Find where the given text appears and provide that cell's center as (X, Y) coordinate. 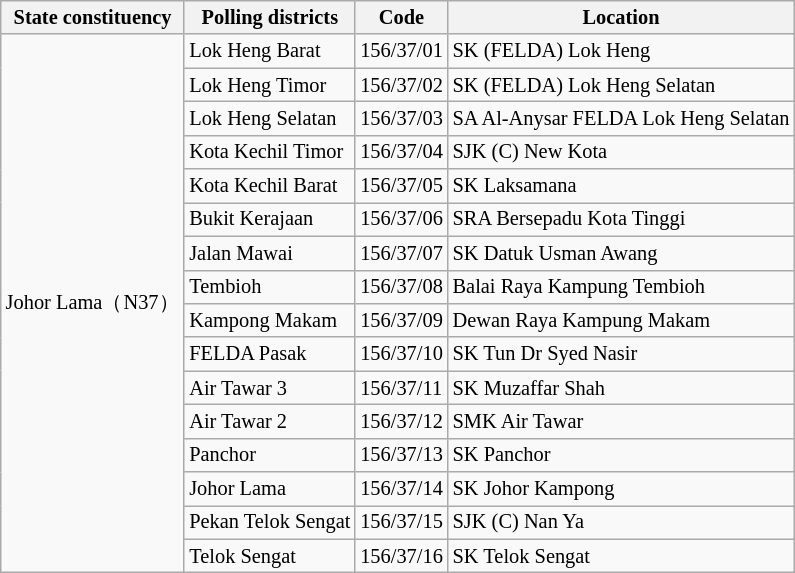
SK Telok Sengat (622, 556)
SK Datuk Usman Awang (622, 253)
Kota Kechil Barat (270, 186)
SK (FELDA) Lok Heng Selatan (622, 85)
SK Panchor (622, 455)
SJK (C) New Kota (622, 152)
156/37/11 (401, 388)
State constituency (93, 17)
Lok Heng Barat (270, 51)
Code (401, 17)
Johor Lama（N37） (93, 303)
SMK Air Tawar (622, 421)
156/37/16 (401, 556)
SK Muzaffar Shah (622, 388)
156/37/07 (401, 253)
156/37/15 (401, 522)
SK Johor Kampong (622, 489)
SRA Bersepadu Kota Tinggi (622, 219)
156/37/10 (401, 354)
Lok Heng Selatan (270, 118)
Location (622, 17)
156/37/02 (401, 85)
Jalan Mawai (270, 253)
SK Tun Dr Syed Nasir (622, 354)
Kampong Makam (270, 320)
156/37/06 (401, 219)
Air Tawar 3 (270, 388)
Polling districts (270, 17)
156/37/08 (401, 287)
Bukit Kerajaan (270, 219)
SA Al-Anysar FELDA Lok Heng Selatan (622, 118)
156/37/04 (401, 152)
SJK (C) Nan Ya (622, 522)
156/37/01 (401, 51)
156/37/12 (401, 421)
Johor Lama (270, 489)
Tembioh (270, 287)
SK (FELDA) Lok Heng (622, 51)
Air Tawar 2 (270, 421)
156/37/05 (401, 186)
156/37/14 (401, 489)
Panchor (270, 455)
FELDA Pasak (270, 354)
Pekan Telok Sengat (270, 522)
Balai Raya Kampung Tembioh (622, 287)
Telok Sengat (270, 556)
Lok Heng Timor (270, 85)
156/37/13 (401, 455)
SK Laksamana (622, 186)
Dewan Raya Kampung Makam (622, 320)
156/37/03 (401, 118)
156/37/09 (401, 320)
Kota Kechil Timor (270, 152)
